Identify which cell holds the provided text, then report its (x, y) central coordinate. 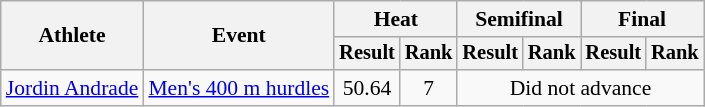
Final (642, 19)
7 (429, 88)
50.64 (367, 88)
Did not advance (580, 88)
Jordin Andrade (72, 88)
Men's 400 m hurdles (238, 88)
Athlete (72, 36)
Heat (396, 19)
Semifinal (518, 19)
Event (238, 36)
